Return (X, Y) of the center of cell containing provided text 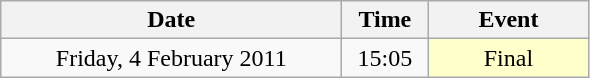
15:05 (385, 58)
Date (172, 20)
Event (508, 20)
Time (385, 20)
Final (508, 58)
Friday, 4 February 2011 (172, 58)
